Detect which cell encompasses the target text, then output its [X, Y] center coordinate. 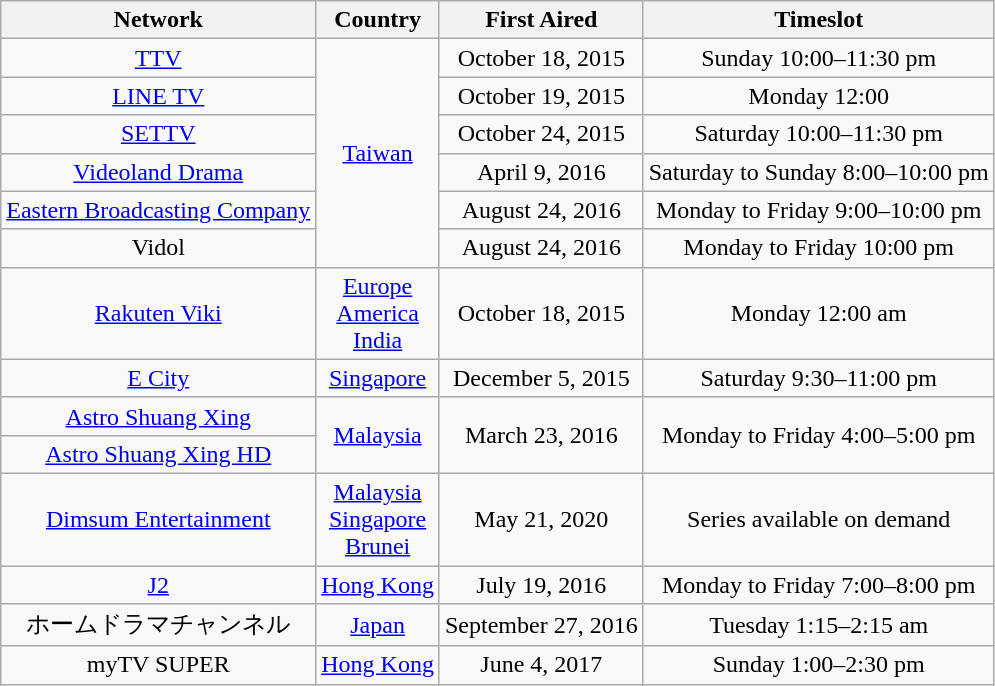
Astro Shuang Xing [158, 416]
April 9, 2016 [541, 172]
Sunday 10:00–11:30 pm [818, 58]
EuropeAmericaIndia [378, 313]
Saturday 9:30–11:00 pm [818, 378]
Network [158, 20]
Monday to Friday 10:00 pm [818, 248]
September 27, 2016 [541, 626]
LINE TV [158, 96]
Eastern Broadcasting Company [158, 210]
Monday 12:00 [818, 96]
Monday to Friday 4:00–5:00 pm [818, 435]
Rakuten Viki [158, 313]
Taiwan [378, 153]
Dimsum Entertainment [158, 519]
Series available on demand [818, 519]
Singapore [378, 378]
Malaysia [378, 435]
Country [378, 20]
Japan [378, 626]
Sunday 1:00–2:30 pm [818, 665]
J2 [158, 585]
First Aired [541, 20]
October 19, 2015 [541, 96]
MalaysiaSingaporeBrunei [378, 519]
SETTV [158, 134]
Tuesday 1:15–2:15 am [818, 626]
Saturday to Sunday 8:00–10:00 pm [818, 172]
myTV SUPER [158, 665]
March 23, 2016 [541, 435]
October 24, 2015 [541, 134]
Monday to Friday 9:00–10:00 pm [818, 210]
Astro Shuang Xing HD [158, 454]
December 5, 2015 [541, 378]
Monday to Friday 7:00–8:00 pm [818, 585]
Timeslot [818, 20]
E City [158, 378]
June 4, 2017 [541, 665]
Videoland Drama [158, 172]
Saturday 10:00–11:30 pm [818, 134]
ホームドラマチャンネル [158, 626]
July 19, 2016 [541, 585]
TTV [158, 58]
Vidol [158, 248]
Monday 12:00 am [818, 313]
May 21, 2020 [541, 519]
